Find where the given text appears and provide that cell's center as [x, y] coordinate. 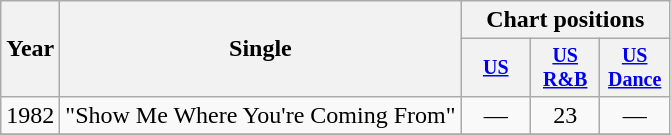
1982 [30, 115]
Single [260, 49]
US [496, 68]
USR&B [564, 68]
Chart positions [565, 20]
Year [30, 49]
"Show Me Where You're Coming From" [260, 115]
23 [564, 115]
USDance [634, 68]
